Determine the (X, Y) coordinate at the center of the cell enclosing the given text.  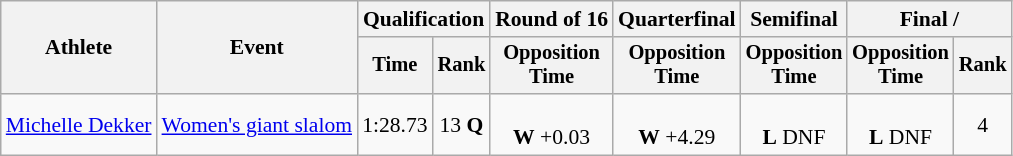
1:28.73 (394, 124)
13 Q (462, 124)
Qualification (424, 19)
Quarterfinal (677, 19)
W +4.29 (677, 124)
W +0.03 (552, 124)
Athlete (79, 48)
Women's giant slalom (258, 124)
Semifinal (794, 19)
Event (258, 48)
Final / (929, 19)
Round of 16 (552, 19)
Michelle Dekker (79, 124)
4 (983, 124)
Time (394, 66)
